Scan for the cell matching the given text and deliver its (X, Y) coordinate at center. 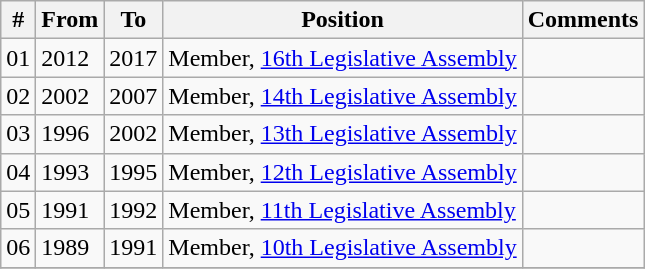
Member, 10th Legislative Assembly (342, 248)
Member, 13th Legislative Assembly (342, 134)
1993 (70, 172)
1989 (70, 248)
01 (18, 58)
1995 (134, 172)
2017 (134, 58)
1992 (134, 210)
Member, 12th Legislative Assembly (342, 172)
02 (18, 96)
From (70, 20)
2007 (134, 96)
1996 (70, 134)
2012 (70, 58)
06 (18, 248)
03 (18, 134)
Comments (583, 20)
04 (18, 172)
Position (342, 20)
Member, 16th Legislative Assembly (342, 58)
# (18, 20)
05 (18, 210)
Member, 11th Legislative Assembly (342, 210)
Member, 14th Legislative Assembly (342, 96)
To (134, 20)
